Scan for the cell matching the given text and deliver its [X, Y] coordinate at center. 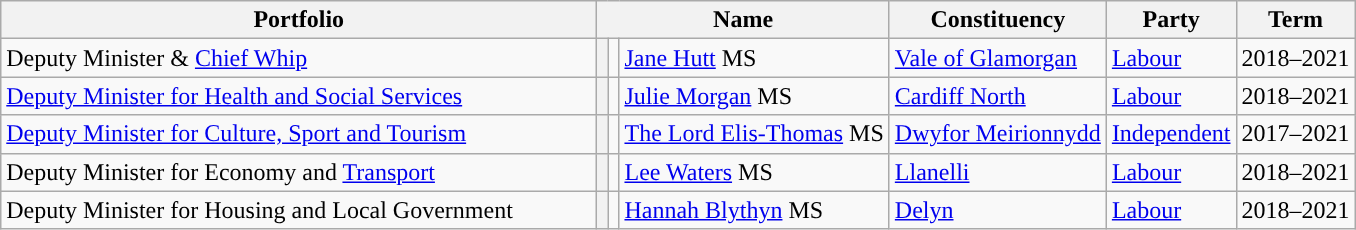
Jane Hutt MS [754, 58]
Lee Waters MS [754, 172]
2017–2021 [1296, 134]
Party [1171, 20]
Independent [1171, 134]
Deputy Minister for Culture, Sport and Tourism [299, 134]
Julie Morgan MS [754, 96]
Deputy Minister for Housing and Local Government [299, 210]
Name [743, 20]
The Lord Elis-Thomas MS [754, 134]
Constituency [998, 20]
Deputy Minister for Health and Social Services [299, 96]
Llanelli [998, 172]
Delyn [998, 210]
Cardiff North [998, 96]
Portfolio [299, 20]
Dwyfor Meirionnydd [998, 134]
Hannah Blythyn MS [754, 210]
Vale of Glamorgan [998, 58]
Deputy Minister for Economy and Transport [299, 172]
Term [1296, 20]
Deputy Minister & Chief Whip [299, 58]
